Capture the cell that displays the provided text and extract its (x, y) central coordinate. 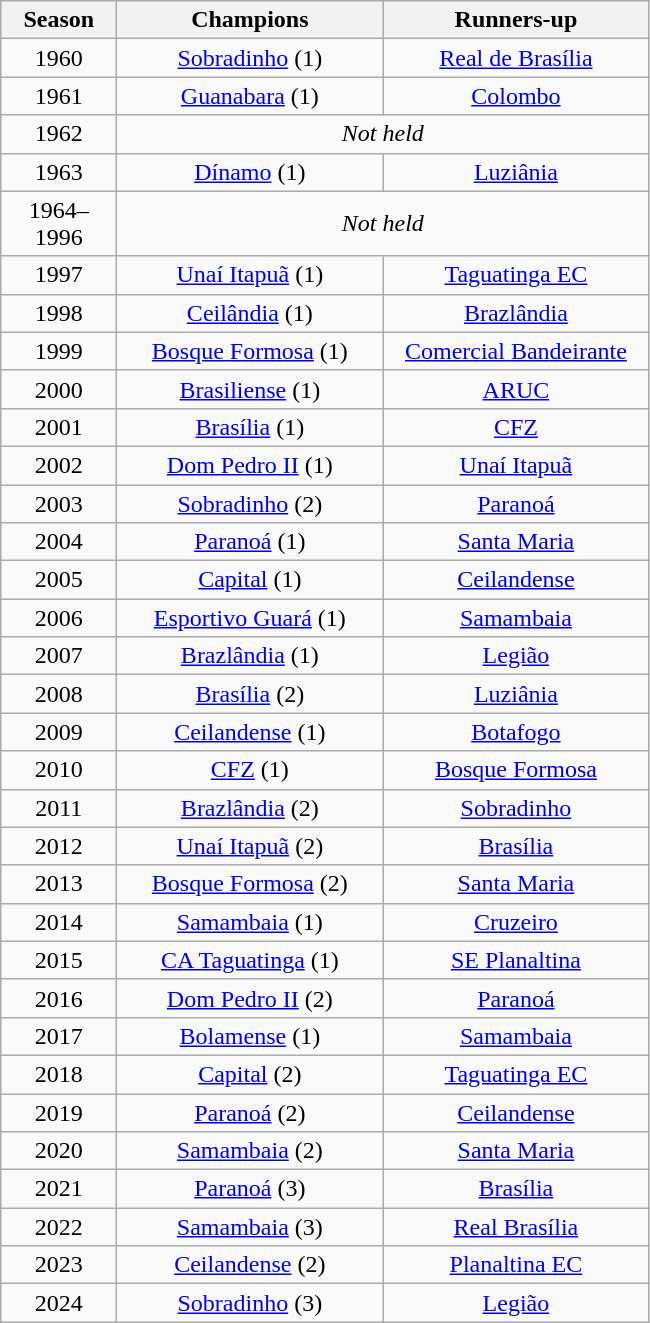
Real de Brasília (516, 58)
Comercial Bandeirante (516, 351)
2002 (59, 465)
2003 (59, 503)
Brazlândia (2) (250, 808)
Esportivo Guará (1) (250, 618)
2013 (59, 884)
Botafogo (516, 732)
Champions (250, 20)
2024 (59, 1303)
2021 (59, 1189)
Guanabara (1) (250, 96)
CA Taguatinga (1) (250, 960)
2012 (59, 846)
2014 (59, 922)
Bosque Formosa (1) (250, 351)
Paranoá (3) (250, 1189)
Cruzeiro (516, 922)
Ceilandense (2) (250, 1265)
2005 (59, 580)
Bolamense (1) (250, 1036)
Planaltina EC (516, 1265)
Dom Pedro II (1) (250, 465)
2009 (59, 732)
ARUC (516, 389)
2019 (59, 1113)
1998 (59, 313)
2010 (59, 770)
2007 (59, 656)
SE Planaltina (516, 960)
Brasília (1) (250, 427)
Capital (1) (250, 580)
Ceilândia (1) (250, 313)
Ceilandense (1) (250, 732)
2015 (59, 960)
2006 (59, 618)
Sobradinho (516, 808)
2018 (59, 1074)
Brasiliense (1) (250, 389)
Paranoá (1) (250, 542)
1999 (59, 351)
Sobradinho (3) (250, 1303)
Samambaia (3) (250, 1227)
Real Brasília (516, 1227)
Unaí Itapuã (516, 465)
Capital (2) (250, 1074)
2004 (59, 542)
1963 (59, 172)
Sobradinho (2) (250, 503)
2008 (59, 694)
Unaí Itapuã (2) (250, 846)
Dínamo (1) (250, 172)
2017 (59, 1036)
Samambaia (1) (250, 922)
2023 (59, 1265)
2020 (59, 1151)
CFZ (516, 427)
Bosque Formosa (2) (250, 884)
CFZ (1) (250, 770)
Runners-up (516, 20)
Dom Pedro II (2) (250, 998)
1997 (59, 275)
2022 (59, 1227)
Colombo (516, 96)
1961 (59, 96)
Season (59, 20)
Sobradinho (1) (250, 58)
1964–1996 (59, 224)
Paranoá (2) (250, 1113)
2011 (59, 808)
1962 (59, 134)
2000 (59, 389)
Brasília (2) (250, 694)
2001 (59, 427)
Brazlândia (1) (250, 656)
Brazlândia (516, 313)
1960 (59, 58)
Bosque Formosa (516, 770)
Samambaia (2) (250, 1151)
2016 (59, 998)
Unaí Itapuã (1) (250, 275)
